Pinpoint the cell where the given text exists, returning its [X, Y] midpoint coordinate. 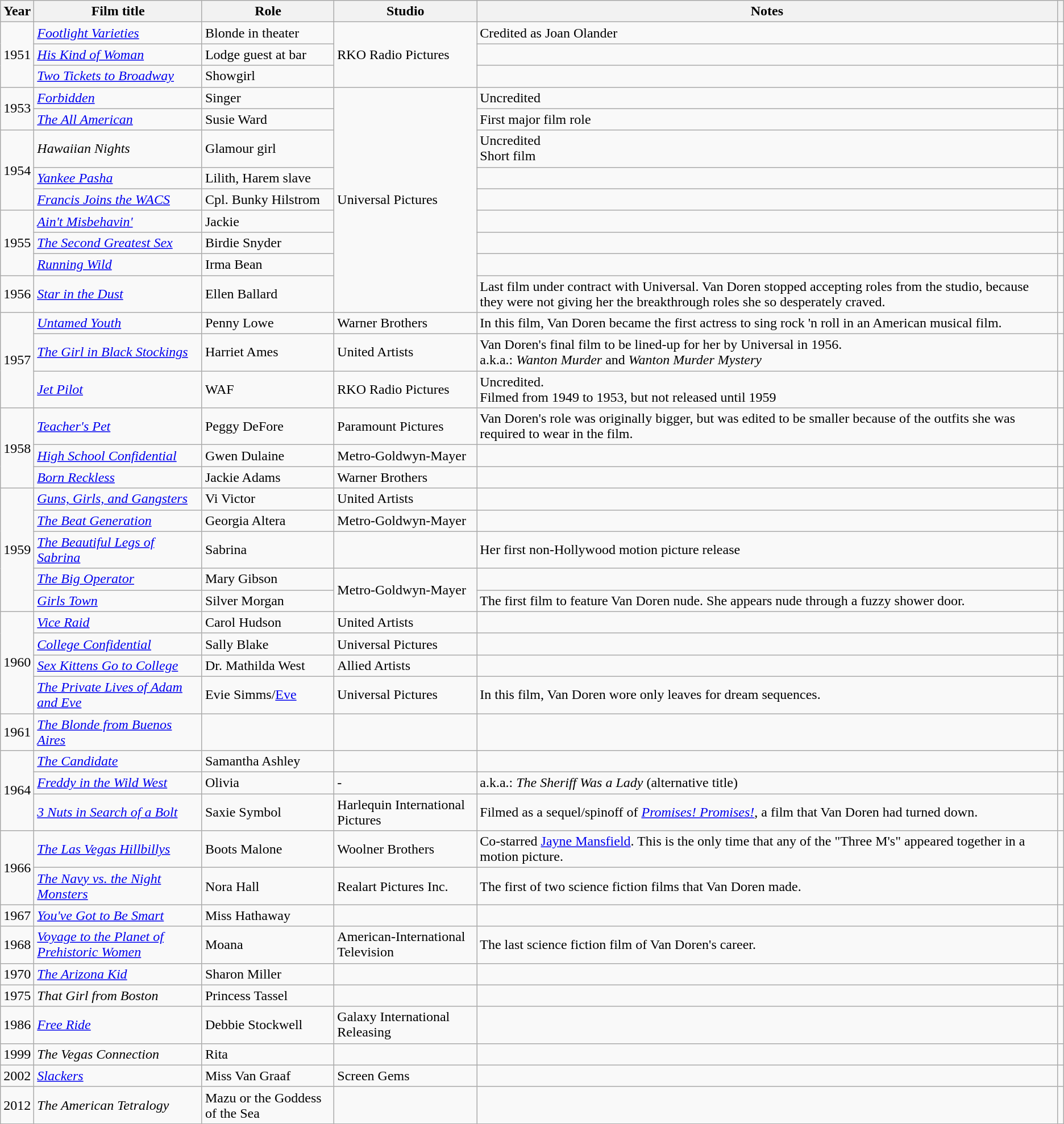
Singer [268, 98]
Saxie Symbol [268, 813]
In this film, Van Doren wore only leaves for dream sequences. [767, 694]
Her first non-Hollywood motion picture release [767, 550]
Woolner Brothers [406, 849]
That Girl from Boston [118, 996]
Teacher's Pet [118, 426]
In this film, Van Doren became the first actress to sing rock 'n roll in an American musical film. [767, 323]
The All American [118, 119]
Gwen Dulaine [268, 456]
The American Tetralogy [118, 1105]
Miss Hathaway [268, 915]
Lodge guest at bar [268, 55]
Hawaiian Nights [118, 149]
Guns, Girls, and Gangsters [118, 499]
1968 [17, 944]
1999 [17, 1054]
Allied Artists [406, 665]
The Second Greatest Sex [118, 243]
Carol Hudson [268, 622]
Galaxy International Releasing [406, 1025]
Girls Town [118, 601]
Dr. Mathilda West [268, 665]
Miss Van Graaf [268, 1076]
Mazu or the Goddess of the Sea [268, 1105]
The Arizona Kid [118, 974]
Free Ride [118, 1025]
Paramount Pictures [406, 426]
Glamour girl [268, 149]
Notes [767, 11]
Jackie Adams [268, 477]
Harlequin International Pictures [406, 813]
2012 [17, 1105]
Rita [268, 1054]
Star in the Dust [118, 293]
Ellen Ballard [268, 293]
Voyage to the Planet of Prehistoric Women [118, 944]
Sally Blake [268, 644]
Blonde in theater [268, 33]
1957 [17, 360]
The Beat Generation [118, 521]
Uncredited.Filmed from 1949 to 1953, but not released until 1959 [767, 390]
1958 [17, 448]
1955 [17, 243]
Penny Lowe [268, 323]
The Las Vegas Hillbillys [118, 849]
Running Wild [118, 264]
Van Doren's role was originally bigger, but was edited to be smaller because of the outfits she was required to wear in the film. [767, 426]
UncreditedShort film [767, 149]
Footlight Varieties [118, 33]
The Private Lives of Adam and Eve [118, 694]
1956 [17, 293]
1959 [17, 550]
Born Reckless [118, 477]
Showgirl [268, 76]
Susie Ward [268, 119]
Untamed Youth [118, 323]
Studio [406, 11]
1975 [17, 996]
Francis Joins the WACS [118, 199]
Van Doren's final film to be lined-up for her by Universal in 1956.a.k.a.: Wanton Murder and Wanton Murder Mystery [767, 352]
Moana [268, 944]
Sex Kittens Go to College [118, 665]
Co-starred Jayne Mansfield. This is the only time that any of the "Three M's" appeared together in a motion picture. [767, 849]
Uncredited [767, 98]
The Candidate [118, 761]
a.k.a.: The Sheriff Was a Lady (alternative title) [767, 783]
- [406, 783]
Freddy in the Wild West [118, 783]
3 Nuts in Search of a Bolt [118, 813]
Role [268, 11]
1953 [17, 109]
Lilith, Harem slave [268, 178]
Silver Morgan [268, 601]
The Blonde from Buenos Aires [118, 732]
Georgia Altera [268, 521]
American-International Television [406, 944]
The first of two science fiction films that Van Doren made. [767, 886]
Jackie [268, 221]
Year [17, 11]
Screen Gems [406, 1076]
His Kind of Woman [118, 55]
Two Tickets to Broadway [118, 76]
The Navy vs. the Night Monsters [118, 886]
1961 [17, 732]
2002 [17, 1076]
Cpl. Bunky Hilstrom [268, 199]
Princess Tassel [268, 996]
First major film role [767, 119]
Olivia [268, 783]
Yankee Pasha [118, 178]
Ain't Misbehavin' [118, 221]
The Big Operator [118, 579]
Irma Bean [268, 264]
Evie Simms/Eve [268, 694]
1970 [17, 974]
Filmed as a sequel/spinoff of Promises! Promises!, a film that Van Doren had turned down. [767, 813]
WAF [268, 390]
1986 [17, 1025]
1964 [17, 791]
Vice Raid [118, 622]
Harriet Ames [268, 352]
1966 [17, 868]
Vi Victor [268, 499]
Debbie Stockwell [268, 1025]
Slackers [118, 1076]
1954 [17, 170]
The Vegas Connection [118, 1054]
The Girl in Black Stockings [118, 352]
Mary Gibson [268, 579]
Sharon Miller [268, 974]
Forbidden [118, 98]
Jet Pilot [118, 390]
Nora Hall [268, 886]
The Beautiful Legs of Sabrina [118, 550]
College Confidential [118, 644]
Boots Malone [268, 849]
Birdie Snyder [268, 243]
Film title [118, 11]
You've Got to Be Smart [118, 915]
High School Confidential [118, 456]
Sabrina [268, 550]
Samantha Ashley [268, 761]
1960 [17, 663]
Peggy DeFore [268, 426]
Realart Pictures Inc. [406, 886]
The last science fiction film of Van Doren's career. [767, 944]
The first film to feature Van Doren nude. She appears nude through a fuzzy shower door. [767, 601]
1967 [17, 915]
Credited as Joan Olander [767, 33]
1951 [17, 55]
